Extract the (x, y) coordinate from the center of the cell holding the provided text.  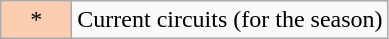
Current circuits (for the season) (230, 20)
* (36, 20)
